Search for the cell housing the specified text and yield its [x, y] center coordinate. 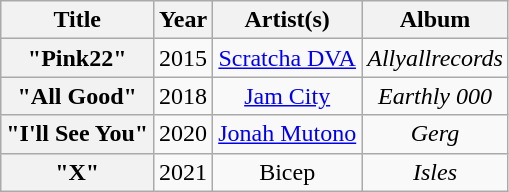
Isles [436, 172]
Earthly 000 [436, 96]
2015 [184, 58]
"I'll See You" [78, 134]
Allyallrecords [436, 58]
2020 [184, 134]
Album [436, 20]
Gerg [436, 134]
"X" [78, 172]
Scratcha DVA [288, 58]
"All Good" [78, 96]
Artist(s) [288, 20]
"Pink22" [78, 58]
2018 [184, 96]
Jam City [288, 96]
Bicep [288, 172]
2021 [184, 172]
Title [78, 20]
Year [184, 20]
Jonah Mutono [288, 134]
